Find where the given text appears and provide that cell's center as (x, y) coordinate. 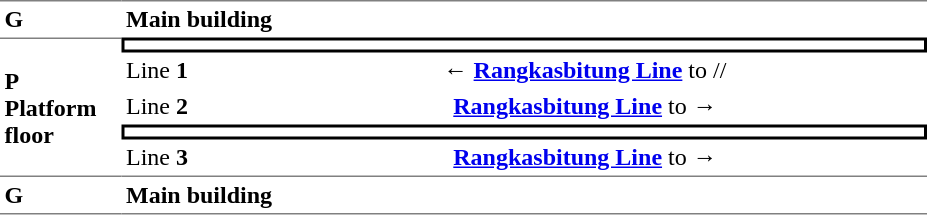
Line 3 (183, 159)
Line 1 (183, 70)
Line 2 (183, 106)
← Rangkasbitung Line to // (585, 70)
PPlatform floor (61, 108)
